For the text-containing cell, return its midpoint in (x, y) coordinate format. 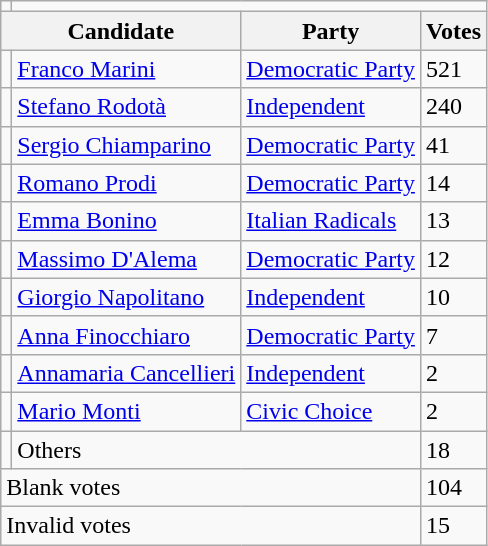
240 (453, 107)
104 (453, 488)
7 (453, 335)
Civic Choice (331, 411)
Sergio Chiamparino (126, 145)
Stefano Rodotà (126, 107)
Italian Radicals (331, 221)
Votes (453, 31)
41 (453, 145)
Party (331, 31)
Romano Prodi (126, 183)
Mario Monti (126, 411)
Candidate (121, 31)
Others (216, 449)
14 (453, 183)
12 (453, 259)
Anna Finocchiaro (126, 335)
13 (453, 221)
Invalid votes (211, 526)
Emma Bonino (126, 221)
10 (453, 297)
15 (453, 526)
Massimo D'Alema (126, 259)
Franco Marini (126, 69)
Giorgio Napolitano (126, 297)
521 (453, 69)
Annamaria Cancellieri (126, 373)
18 (453, 449)
Blank votes (211, 488)
